Pinpoint the cell where the given text exists, returning its (x, y) midpoint coordinate. 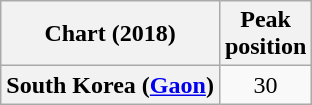
Peakposition (265, 34)
30 (265, 85)
Chart (2018) (110, 34)
South Korea (Gaon) (110, 85)
